Capture the cell that displays the provided text and extract its (x, y) central coordinate. 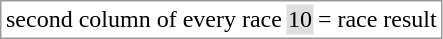
second column of every race (144, 19)
= race result (377, 19)
10 (300, 19)
